Identify which cell holds the provided text, then report its (x, y) central coordinate. 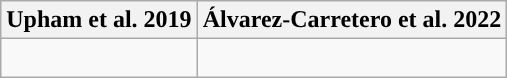
Álvarez-Carretero et al. 2022 (352, 20)
Upham et al. 2019 (99, 20)
